For the text-containing cell, return its midpoint in (x, y) coordinate format. 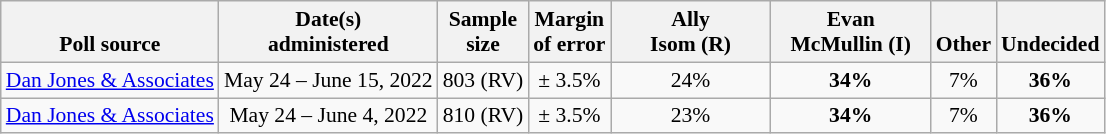
AllyIsom (R) (690, 32)
EvanMcMullin (I) (851, 32)
Date(s)administered (328, 32)
23% (690, 116)
803 (RV) (484, 80)
24% (690, 80)
Poll source (110, 32)
May 24 – June 4, 2022 (328, 116)
Undecided (1050, 32)
May 24 – June 15, 2022 (328, 80)
Other (964, 32)
810 (RV) (484, 116)
Samplesize (484, 32)
Marginof error (569, 32)
